Locate the cell with the specified text and output its (X, Y) center coordinate. 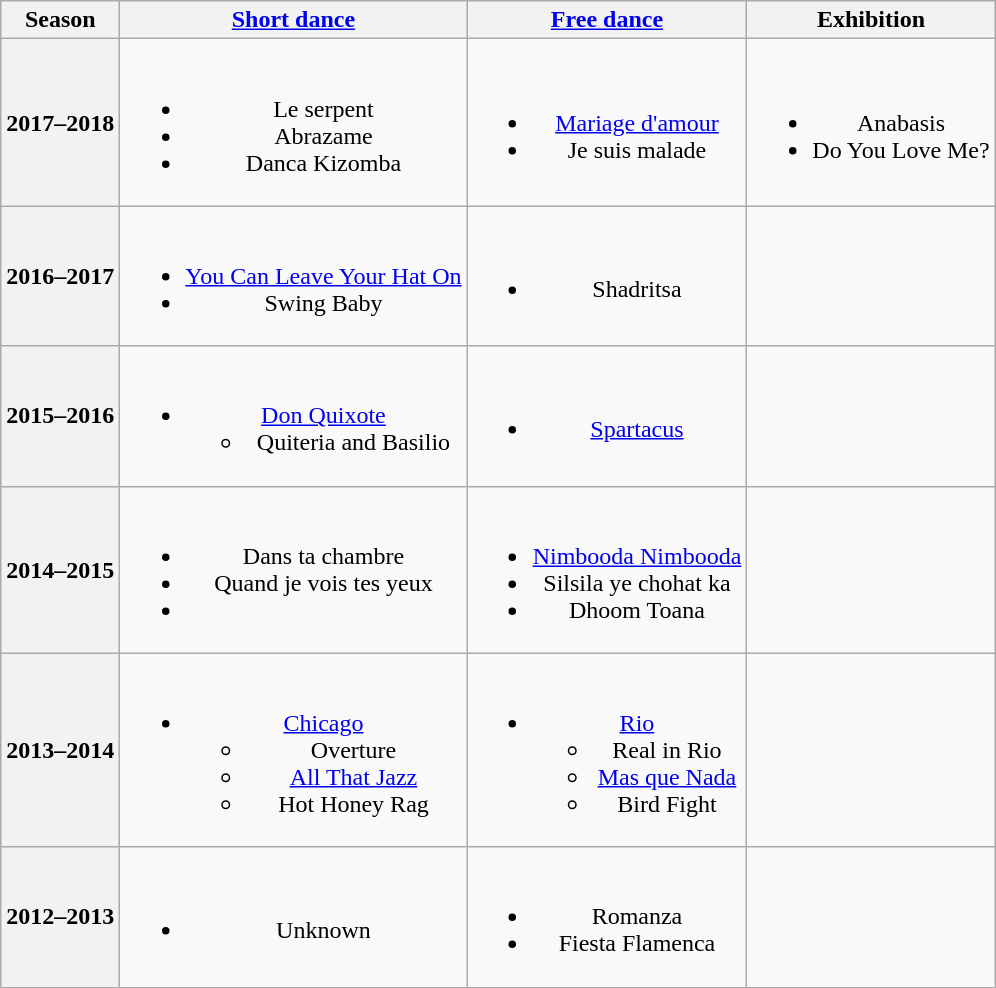
2015–2016 (60, 416)
Chicago OvertureAll That JazzHot Honey Rag (294, 750)
2013–2014 (60, 750)
2016–2017 (60, 276)
Season (60, 20)
Romanza Fiesta Flamenca (607, 917)
Le serpent Abrazame Danca Kizomba (294, 122)
Exhibition (871, 20)
2017–2018 (60, 122)
2012–2013 (60, 917)
Mariage d'amour Je suis malade (607, 122)
Spartacus (607, 416)
Unknown (294, 917)
Short dance (294, 20)
Anabasis Do You Love Me? (871, 122)
Free dance (607, 20)
Don QuixoteQuiteria and Basilio (294, 416)
Nimbooda NimboodaSilsila ye chohat kaDhoom Toana (607, 570)
You Can Leave Your Hat On Swing Baby (294, 276)
Dans ta chambre Quand je vois tes yeux (294, 570)
2014–2015 (60, 570)
RioReal in Rio Mas que Nada Bird Fight (607, 750)
Shadritsa (607, 276)
